From the cell containing the given text, extract its center point as [X, Y] coordinate. 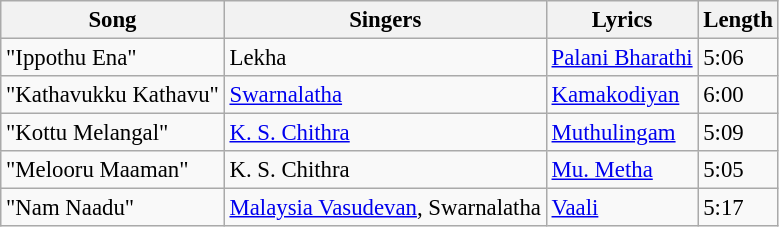
Mu. Metha [622, 170]
"Melooru Maaman" [112, 170]
Palani Bharathi [622, 58]
"Kottu Melangal" [112, 133]
5:06 [738, 58]
Lyrics [622, 20]
Vaali [622, 208]
"Nam Naadu" [112, 208]
Swarnalatha [385, 95]
"Ippothu Ena" [112, 58]
"Kathavukku Kathavu" [112, 95]
5:17 [738, 208]
Malaysia Vasudevan, Swarnalatha [385, 208]
Lekha [385, 58]
Singers [385, 20]
Kamakodiyan [622, 95]
Song [112, 20]
5:05 [738, 170]
Length [738, 20]
6:00 [738, 95]
5:09 [738, 133]
Muthulingam [622, 133]
